From the cell containing the given text, extract its center point as [X, Y] coordinate. 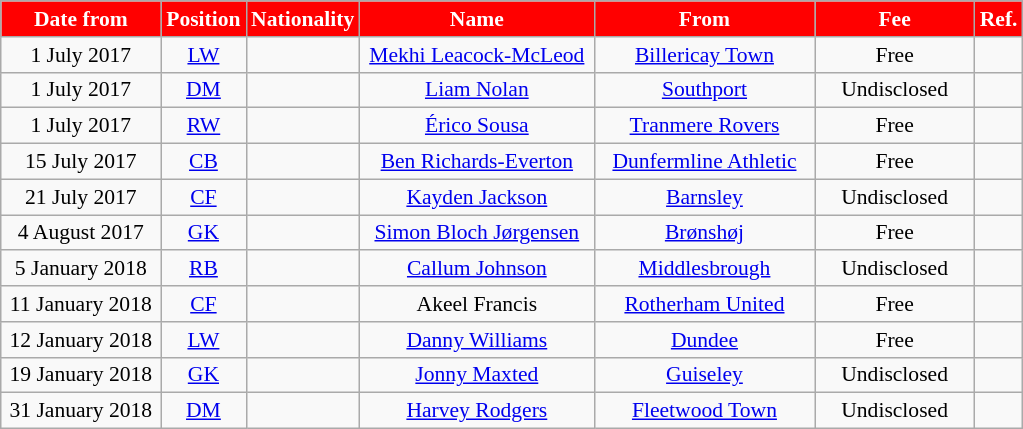
11 January 2018 [81, 304]
Akeel Francis [476, 304]
Ref. [999, 19]
Date from [81, 19]
Tranmere Rovers [704, 126]
Jonny Maxted [476, 375]
12 January 2018 [81, 340]
RW [204, 126]
CB [204, 162]
19 January 2018 [81, 375]
From [704, 19]
Dunfermline Athletic [704, 162]
Callum Johnson [476, 269]
Ben Richards-Everton [476, 162]
21 July 2017 [81, 197]
Fee [895, 19]
4 August 2017 [81, 233]
15 July 2017 [81, 162]
Mekhi Leacock-McLeod [476, 55]
Rotherham United [704, 304]
Barnsley [704, 197]
Middlesbrough [704, 269]
Guiseley [704, 375]
Southport [704, 90]
Danny Williams [476, 340]
Érico Sousa [476, 126]
Kayden Jackson [476, 197]
Harvey Rodgers [476, 411]
Brønshøj [704, 233]
5 January 2018 [81, 269]
31 January 2018 [81, 411]
Liam Nolan [476, 90]
Name [476, 19]
RB [204, 269]
Fleetwood Town [704, 411]
Billericay Town [704, 55]
Position [204, 19]
Dundee [704, 340]
Nationality [302, 19]
Simon Bloch Jørgensen [476, 233]
